Return the (X, Y) coordinate for the center point of the cell that contains the specified text.  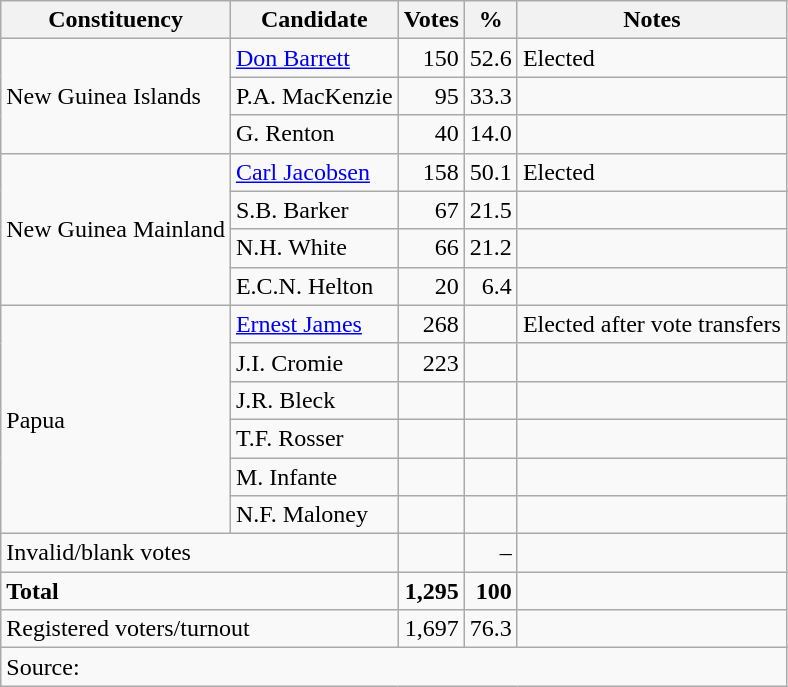
T.F. Rosser (314, 438)
268 (431, 324)
66 (431, 248)
N.F. Maloney (314, 515)
Constituency (116, 20)
S.B. Barker (314, 210)
14.0 (490, 134)
Ernest James (314, 324)
– (490, 553)
E.C.N. Helton (314, 286)
21.2 (490, 248)
76.3 (490, 629)
1,697 (431, 629)
J.I. Cromie (314, 362)
Don Barrett (314, 58)
6.4 (490, 286)
Invalid/blank votes (200, 553)
20 (431, 286)
Total (200, 591)
Candidate (314, 20)
Source: (394, 667)
P.A. MacKenzie (314, 96)
50.1 (490, 172)
N.H. White (314, 248)
New Guinea Islands (116, 96)
G. Renton (314, 134)
52.6 (490, 58)
150 (431, 58)
Papua (116, 419)
33.3 (490, 96)
Carl Jacobsen (314, 172)
Votes (431, 20)
100 (490, 591)
% (490, 20)
Registered voters/turnout (200, 629)
40 (431, 134)
M. Infante (314, 477)
Notes (652, 20)
1,295 (431, 591)
67 (431, 210)
95 (431, 96)
J.R. Bleck (314, 400)
21.5 (490, 210)
New Guinea Mainland (116, 229)
158 (431, 172)
223 (431, 362)
Elected after vote transfers (652, 324)
